Detect which cell encompasses the target text, then output its [x, y] center coordinate. 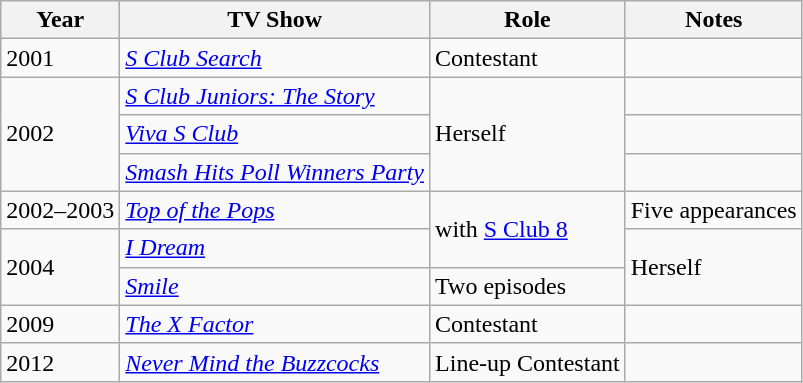
Viva S Club [275, 134]
Smile [275, 286]
Notes [714, 20]
2002 [60, 134]
The X Factor [275, 324]
Two episodes [528, 286]
S Club Search [275, 58]
with S Club 8 [528, 229]
Never Mind the Buzzcocks [275, 362]
S Club Juniors: The Story [275, 96]
Line-up Contestant [528, 362]
Top of the Pops [275, 210]
2012 [60, 362]
Year [60, 20]
2009 [60, 324]
2001 [60, 58]
2002–2003 [60, 210]
2004 [60, 267]
TV Show [275, 20]
Five appearances [714, 210]
Smash Hits Poll Winners Party [275, 172]
I Dream [275, 248]
Role [528, 20]
